Scan for the cell matching the given text and deliver its [x, y] coordinate at center. 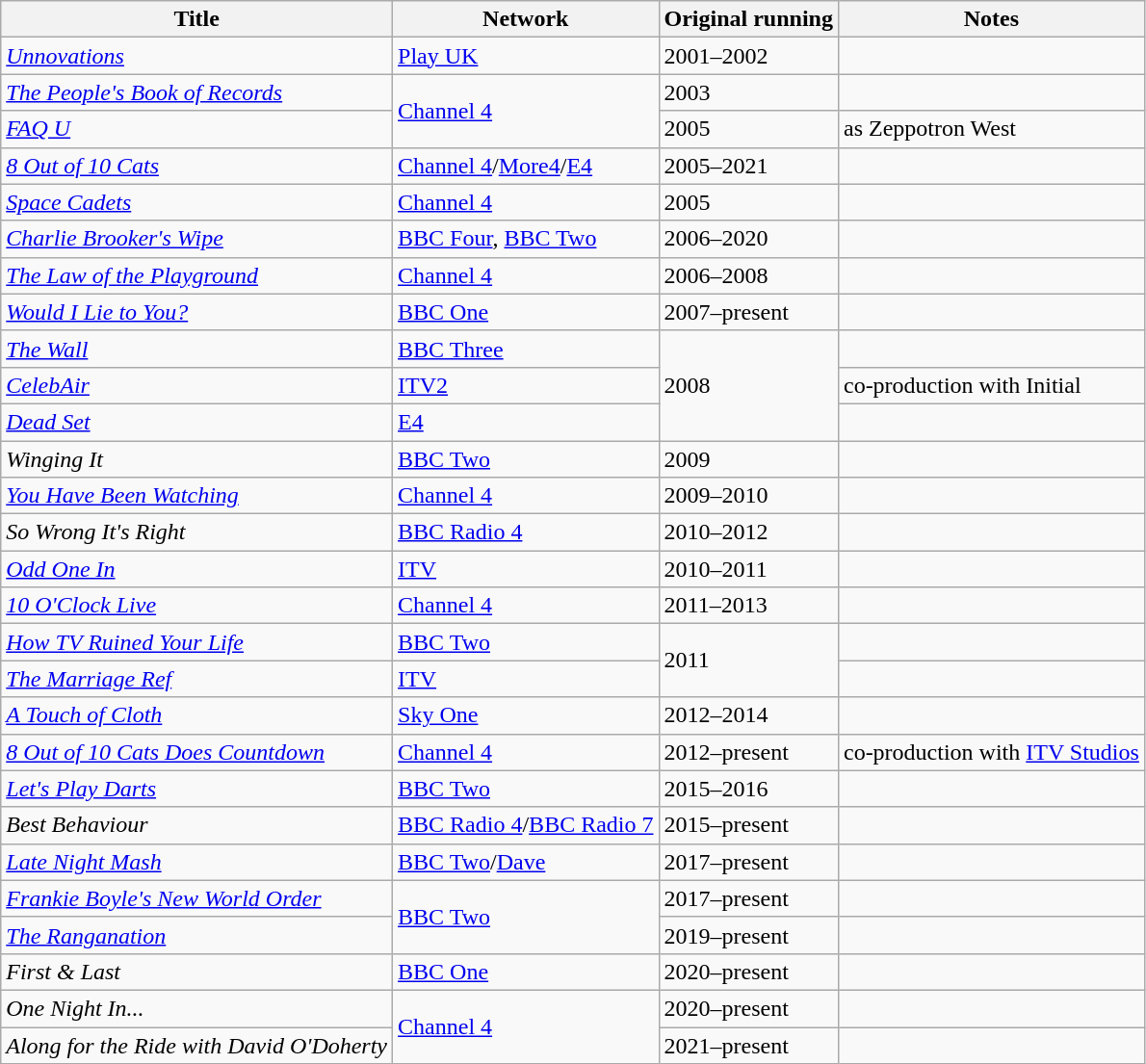
2009 [748, 459]
BBC Radio 4/BBC Radio 7 [526, 825]
BBC Radio 4 [526, 532]
as Zeppotron West [991, 129]
2003 [748, 92]
Best Behaviour [196, 825]
BBC Four, BBC Two [526, 239]
Charlie Brooker's Wipe [196, 239]
8 Out of 10 Cats [196, 166]
A Touch of Cloth [196, 715]
Sky One [526, 715]
So Wrong It's Right [196, 532]
Along for the Ride with David O'Doherty [196, 1045]
Winging It [196, 459]
Notes [991, 19]
You Have Been Watching [196, 496]
The People's Book of Records [196, 92]
ITV2 [526, 385]
2021–present [748, 1045]
2010–2011 [748, 569]
2012–2014 [748, 715]
BBC Three [526, 349]
2006–2020 [748, 239]
E4 [526, 422]
2007–present [748, 312]
2011–2013 [748, 606]
2015–present [748, 825]
2005–2021 [748, 166]
co-production with Initial [991, 385]
How TV Ruined Your Life [196, 642]
2001–2002 [748, 56]
10 O'Clock Live [196, 606]
Dead Set [196, 422]
Late Night Mash [196, 862]
Play UK [526, 56]
Title [196, 19]
Network [526, 19]
Channel 4/More4/E4 [526, 166]
2006–2008 [748, 275]
8 Out of 10 Cats Does Countdown [196, 752]
2010–2012 [748, 532]
2015–2016 [748, 789]
Frankie Boyle's New World Order [196, 898]
Let's Play Darts [196, 789]
2008 [748, 385]
FAQ U [196, 129]
Unnovations [196, 56]
co-production with ITV Studios [991, 752]
Odd One In [196, 569]
2011 [748, 661]
2012–present [748, 752]
The Marriage Ref [196, 679]
2009–2010 [748, 496]
The Wall [196, 349]
The Law of the Playground [196, 275]
Original running [748, 19]
One Night In... [196, 1008]
BBC Two/Dave [526, 862]
The Ranganation [196, 935]
First & Last [196, 972]
2019–present [748, 935]
CelebAir [196, 385]
Space Cadets [196, 202]
Would I Lie to You? [196, 312]
